Identify which cell holds the provided text, then report its [X, Y] central coordinate. 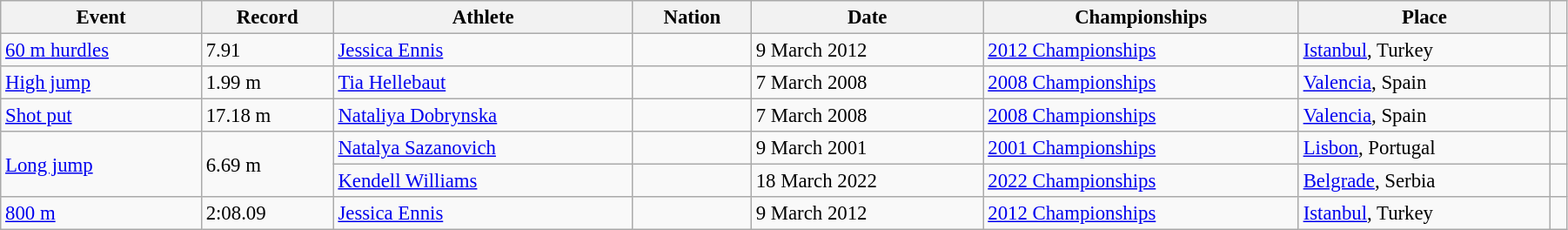
Shot put [101, 116]
Place [1424, 17]
2001 Championships [1141, 148]
Long jump [101, 164]
Date [867, 17]
60 m hurdles [101, 51]
17.18 m [267, 116]
Athlete [483, 17]
High jump [101, 83]
Event [101, 17]
Lisbon, Portugal [1424, 148]
Natalya Sazanovich [483, 148]
18 March 2022 [867, 181]
Record [267, 17]
2022 Championships [1141, 181]
Nataliya Dobrynska [483, 116]
2:08.09 [267, 213]
Championships [1141, 17]
Tia Hellebaut [483, 83]
6.69 m [267, 164]
Kendell Williams [483, 181]
1.99 m [267, 83]
9 March 2001 [867, 148]
800 m [101, 213]
Nation [692, 17]
Belgrade, Serbia [1424, 181]
7.91 [267, 51]
